Scan for the cell matching the given text and deliver its [X, Y] coordinate at center. 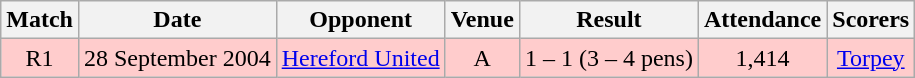
Opponent [360, 20]
Date [177, 20]
28 September 2004 [177, 58]
R1 [40, 58]
Result [608, 20]
A [482, 58]
Scorers [871, 20]
1 – 1 (3 – 4 pens) [608, 58]
1,414 [762, 58]
Attendance [762, 20]
Hereford United [360, 58]
Match [40, 20]
Venue [482, 20]
Torpey [871, 58]
